Find where the given text appears and provide that cell's center as (x, y) coordinate. 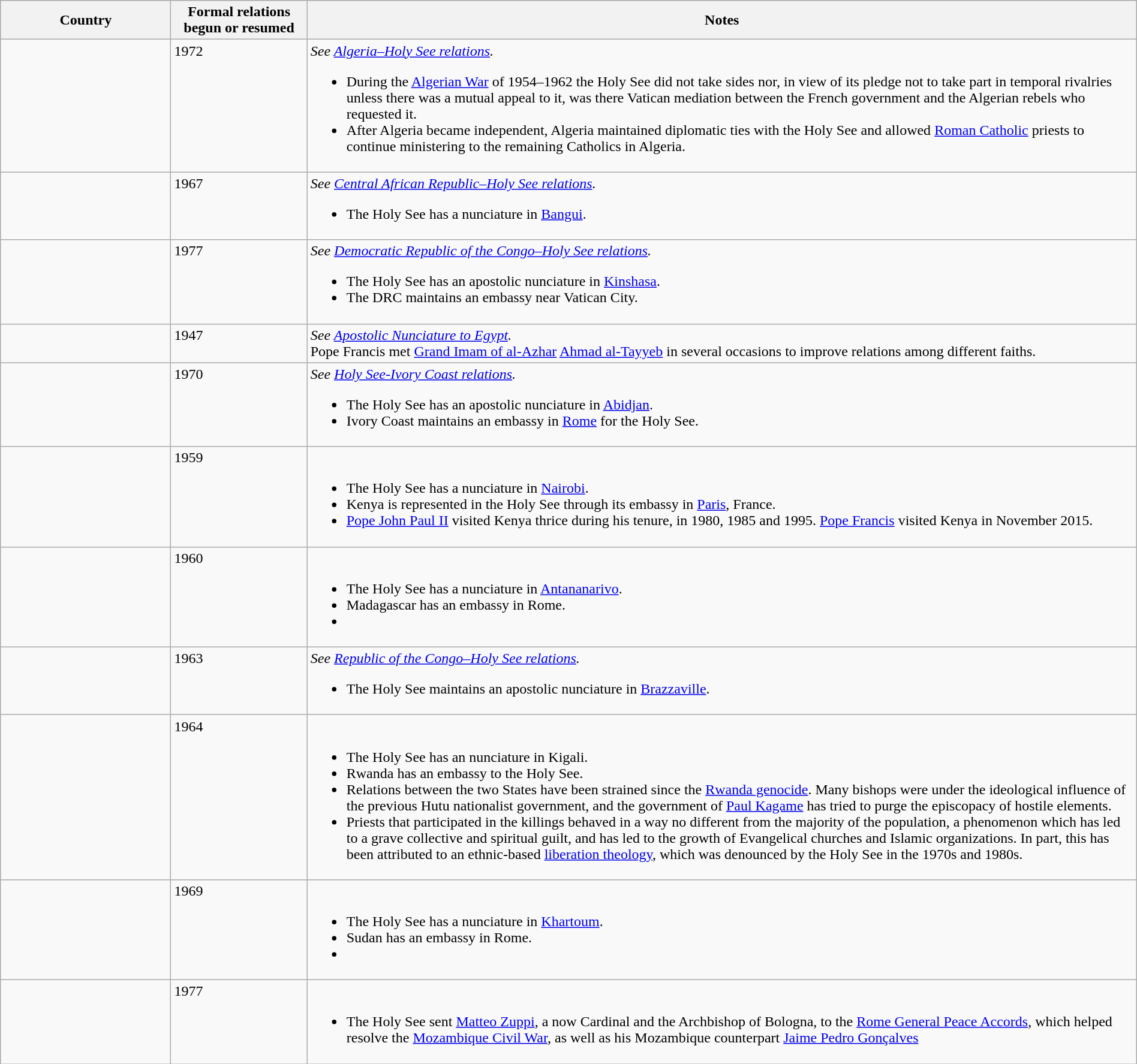
1969 (239, 929)
1970 (239, 405)
Formal relations begun or resumed (239, 20)
Country (86, 20)
1972 (239, 106)
1959 (239, 496)
See Central African Republic–Holy See relations.The Holy See has a nunciature in Bangui. (722, 206)
1964 (239, 797)
The Holy See has a nunciature in Khartoum.Sudan has an embassy in Rome. (722, 929)
The Holy See has a nunciature in Antananarivo.Madagascar has an embassy in Rome. (722, 597)
1947 (239, 343)
1967 (239, 206)
See Republic of the Congo–Holy See relations.The Holy See maintains an apostolic nunciature in Brazzaville. (722, 681)
Notes (722, 20)
1960 (239, 597)
1963 (239, 681)
See Holy See-Ivory Coast relations.The Holy See has an apostolic nunciature in Abidjan.Ivory Coast maintains an embassy in Rome for the Holy See. (722, 405)
